Identify which cell holds the provided text, then report its (X, Y) central coordinate. 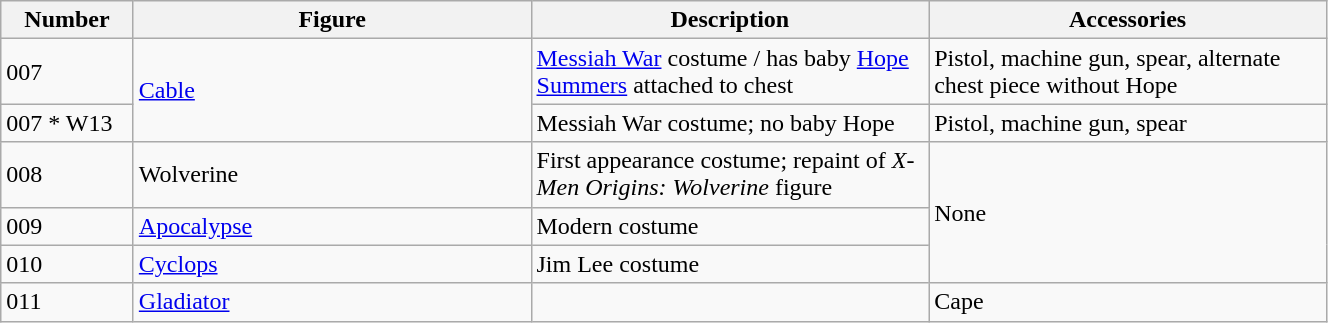
Apocalypse (332, 226)
Modern costume (730, 226)
007 * W13 (68, 123)
Wolverine (332, 174)
Messiah War costume / has baby Hope Summers attached to chest (730, 72)
First appearance costume; repaint of X-Men Origins: Wolverine figure (730, 174)
Gladiator (332, 302)
Cyclops (332, 264)
Messiah War costume; no baby Hope (730, 123)
009 (68, 226)
Jim Lee costume (730, 264)
Pistol, machine gun, spear (1128, 123)
None (1128, 212)
Figure (332, 20)
007 (68, 72)
Cable (332, 90)
008 (68, 174)
Pistol, machine gun, spear, alternate chest piece without Hope (1128, 72)
011 (68, 302)
Description (730, 20)
Accessories (1128, 20)
Cape (1128, 302)
Number (68, 20)
010 (68, 264)
